Find where the given text appears and provide that cell's center as (x, y) coordinate. 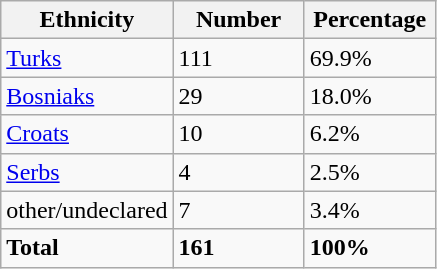
18.0% (370, 96)
Croats (87, 134)
Bosniaks (87, 96)
7 (238, 210)
Serbs (87, 172)
4 (238, 172)
6.2% (370, 134)
3.4% (370, 210)
29 (238, 96)
69.9% (370, 58)
100% (370, 248)
Percentage (370, 20)
2.5% (370, 172)
10 (238, 134)
Ethnicity (87, 20)
161 (238, 248)
Number (238, 20)
Turks (87, 58)
Total (87, 248)
111 (238, 58)
other/undeclared (87, 210)
